For the text-containing cell, return its midpoint in (X, Y) coordinate format. 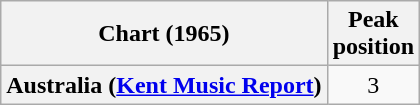
3 (373, 85)
Australia (Kent Music Report) (164, 85)
Peakposition (373, 34)
Chart (1965) (164, 34)
